Output the (x, y) coordinate of the center of the cell containing the given text.  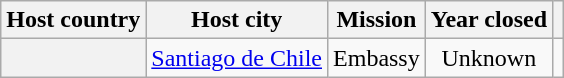
Embassy (377, 58)
Host city (237, 20)
Host country (74, 20)
Year closed (488, 20)
Santiago de Chile (237, 58)
Unknown (488, 58)
Mission (377, 20)
